Return the [X, Y] coordinate for the center point of the cell that contains the specified text.  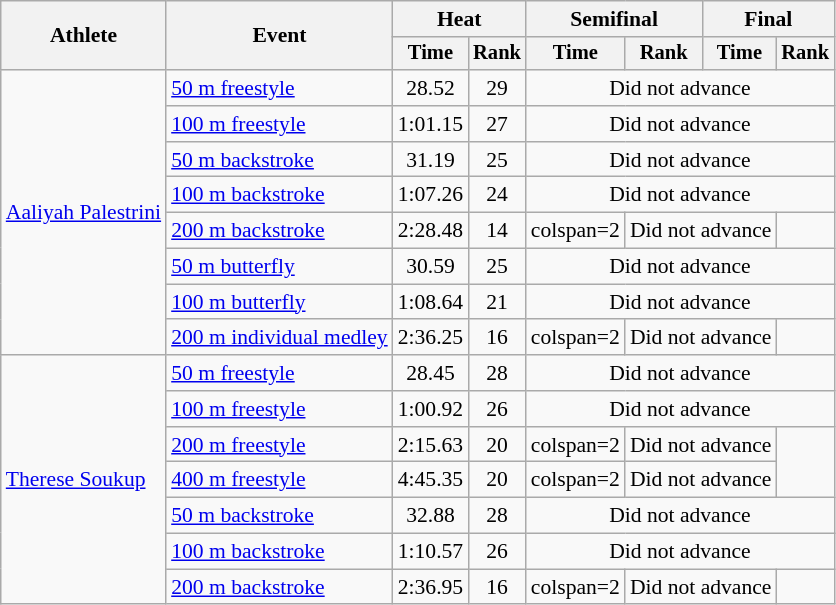
1:08.64 [430, 302]
Event [280, 36]
200 m individual medley [280, 338]
32.88 [430, 516]
2:36.95 [430, 587]
Athlete [84, 36]
29 [497, 88]
2:36.25 [430, 338]
2:15.63 [430, 445]
30.59 [430, 267]
Therese Soukup [84, 480]
Heat [460, 19]
1:07.26 [430, 195]
Final [768, 19]
Aaliyah Palestrini [84, 212]
14 [497, 231]
Semifinal [614, 19]
50 m butterfly [280, 267]
400 m freestyle [280, 480]
1:10.57 [430, 552]
100 m butterfly [280, 302]
4:45.35 [430, 480]
28.45 [430, 373]
2:28.48 [430, 231]
27 [497, 124]
1:01.15 [430, 124]
28.52 [430, 88]
21 [497, 302]
31.19 [430, 160]
200 m freestyle [280, 445]
24 [497, 195]
1:00.92 [430, 409]
